From the cell containing the given text, extract its center point as (X, Y) coordinate. 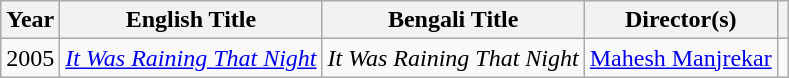
Bengali Title (453, 20)
2005 (30, 58)
Director(s) (680, 20)
Year (30, 20)
Mahesh Manjrekar (680, 58)
English Title (191, 20)
